Capture the cell that displays the provided text and extract its (x, y) central coordinate. 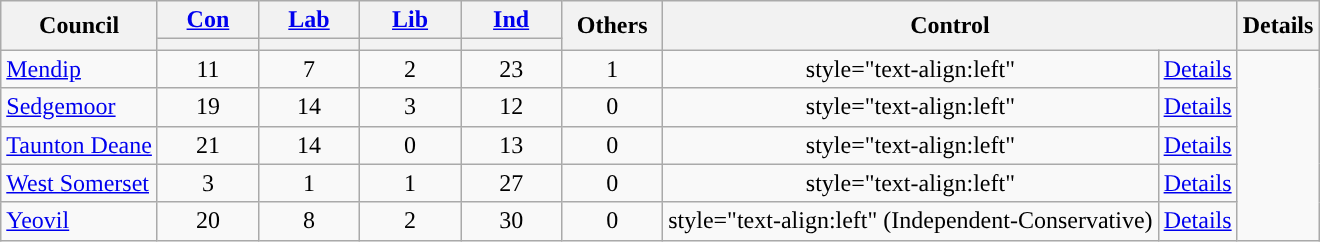
23 (512, 69)
Mendip (80, 69)
Control (950, 26)
20 (208, 221)
Others (612, 26)
style="text-align:left" (Independent-Conservative) (910, 221)
Con (208, 20)
7 (308, 69)
12 (512, 107)
Lib (410, 20)
Lab (308, 20)
21 (208, 145)
11 (208, 69)
19 (208, 107)
Taunton Deane (80, 145)
8 (308, 221)
Ind (512, 20)
13 (512, 145)
27 (512, 183)
Sedgemoor (80, 107)
30 (512, 221)
West Somerset (80, 183)
Yeovil (80, 221)
Council (80, 26)
